Return the [x, y] coordinate for the center point of the cell that contains the specified text.  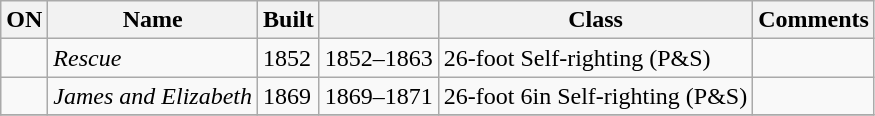
1869–1871 [378, 96]
1869 [289, 96]
26-foot Self-righting (P&S) [595, 58]
Built [289, 20]
1852–1863 [378, 58]
James and Elizabeth [153, 96]
Class [595, 20]
26-foot 6in Self-righting (P&S) [595, 96]
Name [153, 20]
ON [24, 20]
Rescue [153, 58]
Comments [814, 20]
1852 [289, 58]
